Output the [X, Y] coordinate of the center of the cell containing the given text.  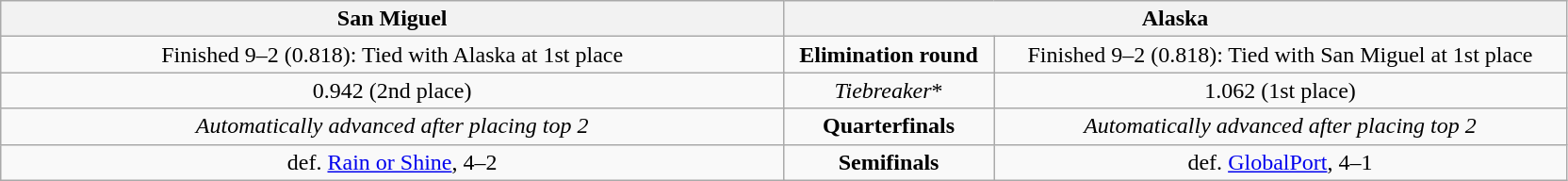
Quarterfinals [890, 126]
Tiebreaker* [890, 90]
def. Rain or Shine, 4–2 [392, 162]
Alaska [1176, 19]
Semifinals [890, 162]
Finished 9–2 (0.818): Tied with San Miguel at 1st place [1281, 55]
def. GlobalPort, 4–1 [1281, 162]
0.942 (2nd place) [392, 90]
San Miguel [392, 19]
Elimination round [890, 55]
Finished 9–2 (0.818): Tied with Alaska at 1st place [392, 55]
1.062 (1st place) [1281, 90]
